Locate the cell with the specified text and output its (x, y) center coordinate. 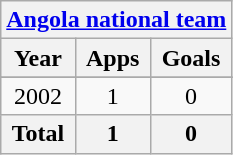
Apps (112, 58)
Angola national team (116, 20)
Year (38, 58)
Total (38, 134)
Goals (191, 58)
2002 (38, 96)
